Return the (X, Y) coordinate for the center point of the cell that contains the specified text.  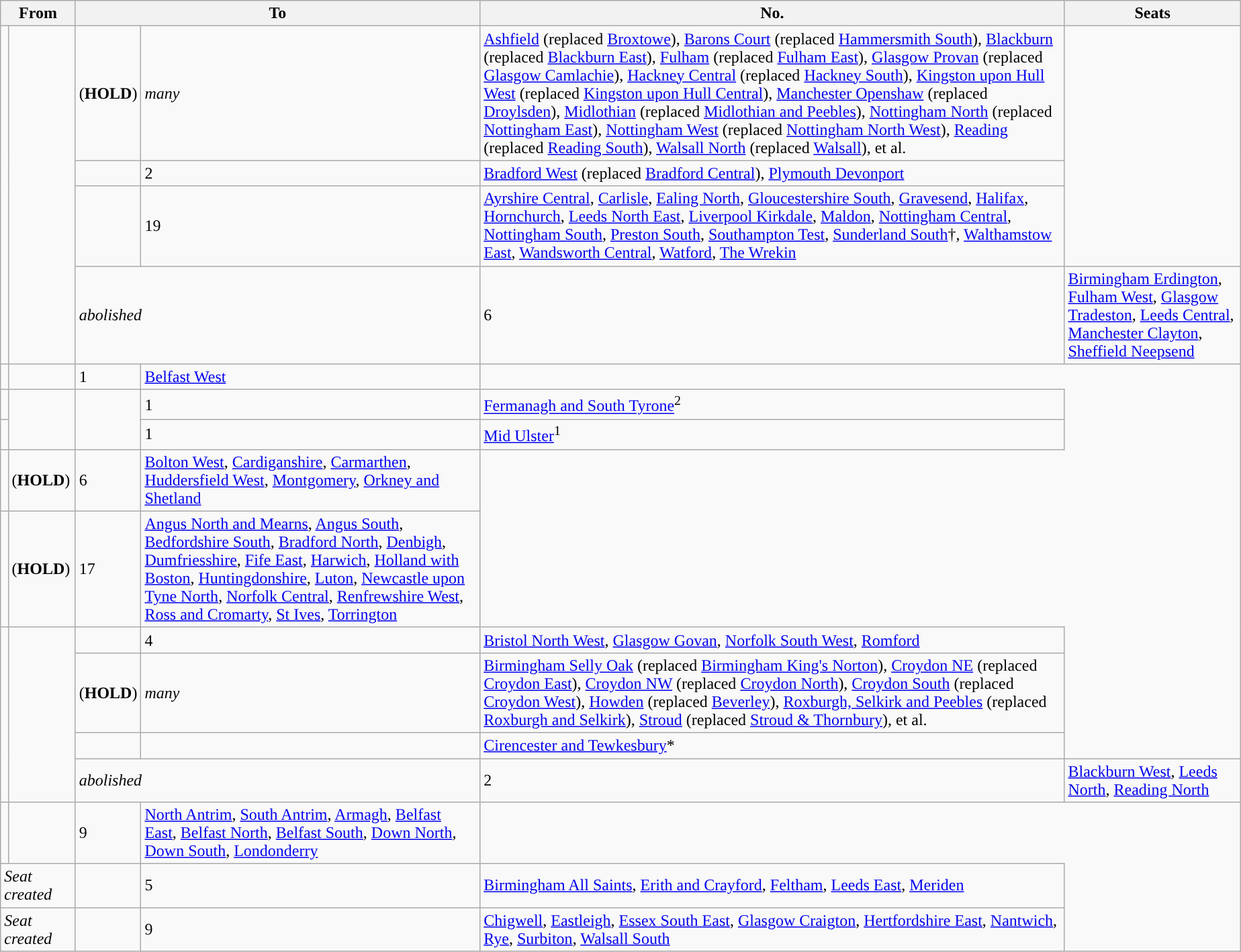
Birmingham All Saints, Erith and Crayford, Feltham, Leeds East, Meriden (772, 886)
No. (772, 13)
Blackburn West, Leeds North, Reading North (1152, 780)
From (38, 13)
Cirencester and Tewkesbury* (772, 745)
Chigwell, Eastleigh, Essex South East, Glasgow Craigton, Hertfordshire East, Nantwich, Rye, Surbiton, Walsall South (772, 929)
Bolton West, Cardiganshire, Carmarthen, Huddersfield West, Montgomery, Orkney and Shetland (310, 480)
Seats (1152, 13)
Belfast West (310, 377)
5 (310, 886)
17 (108, 569)
4 (310, 640)
Birmingham Erdington, Fulham West, Glasgow Tradeston, Leeds Central, Manchester Clayton, Sheffield Neepsend (1152, 315)
Fermanagh and South Tyrone2 (772, 404)
Bradford West (replaced Bradford Central), Plymouth Devonport (772, 173)
Bristol North West, Glasgow Govan, Norfolk South West, Romford (772, 640)
North Antrim, South Antrim, Armagh, Belfast East, Belfast North, Belfast South, Down North, Down South, Londonderry (310, 833)
Mid Ulster1 (772, 435)
19 (310, 226)
To (277, 13)
